Return the [x, y] coordinate for the center point of the cell that contains the specified text.  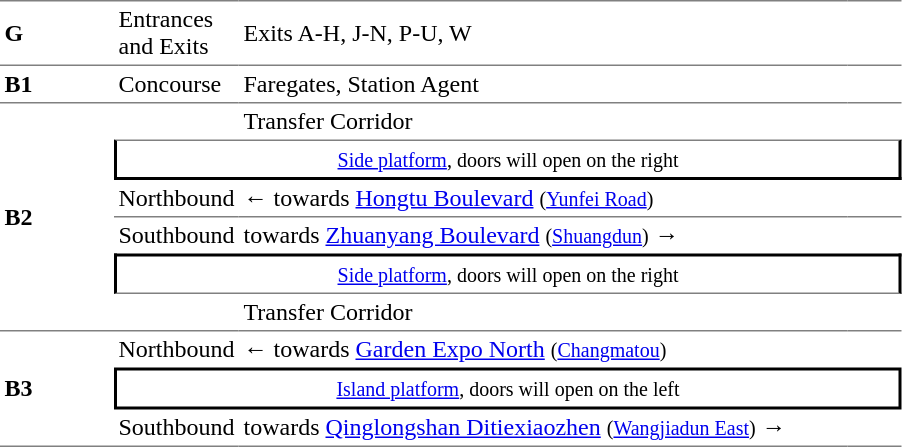
B1 [57, 84]
G [57, 33]
← towards Hongtu Boulevard (Yunfei Road) [544, 198]
← towards Garden Expo North (Changmatou) [544, 350]
Island platform, doors will open on the left [508, 389]
Exits A-H, J-N, P-U, W [544, 33]
Concourse [176, 84]
Faregates, Station Agent [544, 84]
Entrances and Exits [176, 33]
towards Zhuanyang Boulevard (Shuangdun) → [544, 235]
Southbound [176, 235]
B2 [57, 217]
